From the cell containing the given text, extract its center point as [x, y] coordinate. 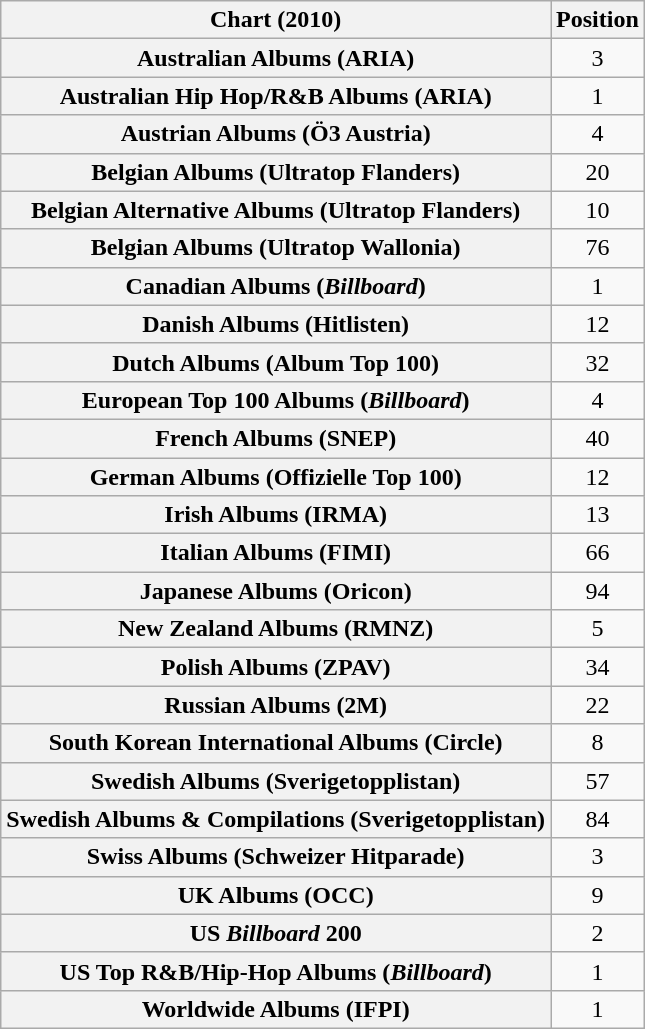
2 [598, 933]
South Korean International Albums (Circle) [276, 743]
8 [598, 743]
13 [598, 515]
Polish Albums (ZPAV) [276, 667]
Japanese Albums (Oricon) [276, 591]
Worldwide Albums (IFPI) [276, 1009]
Belgian Albums (Ultratop Flanders) [276, 172]
Swedish Albums (Sverigetopplistan) [276, 781]
84 [598, 819]
Swiss Albums (Schweizer Hitparade) [276, 857]
40 [598, 438]
66 [598, 553]
Dutch Albums (Album Top 100) [276, 362]
22 [598, 705]
Italian Albums (FIMI) [276, 553]
German Albums (Offizielle Top 100) [276, 477]
34 [598, 667]
9 [598, 895]
Australian Hip Hop/R&B Albums (ARIA) [276, 96]
20 [598, 172]
57 [598, 781]
Chart (2010) [276, 20]
Canadian Albums (Billboard) [276, 286]
5 [598, 629]
US Billboard 200 [276, 933]
Austrian Albums (Ö3 Austria) [276, 134]
New Zealand Albums (RMNZ) [276, 629]
Irish Albums (IRMA) [276, 515]
Russian Albums (2M) [276, 705]
European Top 100 Albums (Billboard) [276, 400]
UK Albums (OCC) [276, 895]
US Top R&B/Hip-Hop Albums (Billboard) [276, 971]
Danish Albums (Hitlisten) [276, 324]
French Albums (SNEP) [276, 438]
32 [598, 362]
Belgian Albums (Ultratop Wallonia) [276, 248]
Belgian Alternative Albums (Ultratop Flanders) [276, 210]
10 [598, 210]
Swedish Albums & Compilations (Sverigetopplistan) [276, 819]
94 [598, 591]
76 [598, 248]
Australian Albums (ARIA) [276, 58]
Position [598, 20]
